Scan for the cell matching the given text and deliver its [X, Y] coordinate at center. 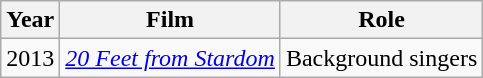
2013 [30, 58]
Role [381, 20]
20 Feet from Stardom [170, 58]
Background singers [381, 58]
Film [170, 20]
Year [30, 20]
